Determine the (x, y) coordinate at the center of the cell enclosing the given text.  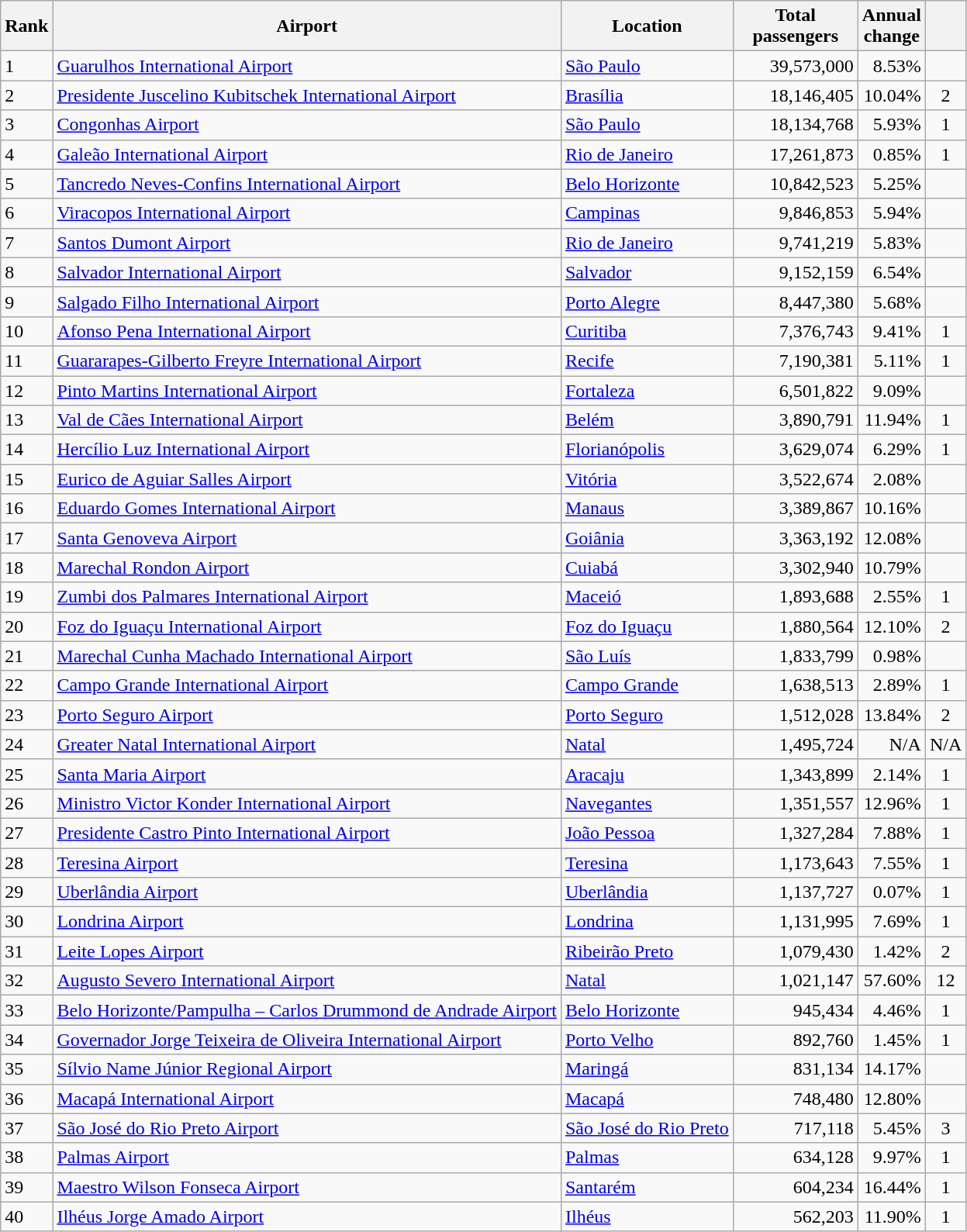
Salvador (647, 272)
0.85% (892, 154)
18,146,405 (796, 95)
Curitiba (647, 331)
38 (26, 1158)
Fortaleza (647, 390)
57.60% (892, 981)
Uberlândia Airport (307, 892)
4.46% (892, 1010)
12.96% (892, 803)
24 (26, 744)
Guararapes-Gilberto Freyre International Airport (307, 361)
Santa Genoveva Airport (307, 538)
1,351,557 (796, 803)
37 (26, 1128)
Tancredo Neves-Confins International Airport (307, 184)
5.93% (892, 125)
1,833,799 (796, 656)
562,203 (796, 1216)
Palmas Airport (307, 1158)
2.08% (892, 479)
João Pessoa (647, 833)
1.45% (892, 1040)
8 (26, 272)
1,880,564 (796, 626)
831,134 (796, 1069)
26 (26, 803)
7,376,743 (796, 331)
9.09% (892, 390)
Ilhéus (647, 1216)
Eduardo Gomes International Airport (307, 509)
39,573,000 (796, 66)
13 (26, 420)
Marechal Rondon Airport (307, 568)
Galeão International Airport (307, 154)
23 (26, 715)
7.88% (892, 833)
0.07% (892, 892)
Totalpassengers (796, 26)
1,021,147 (796, 981)
Belém (647, 420)
29 (26, 892)
717,118 (796, 1128)
Guarulhos International Airport (307, 66)
21 (26, 656)
1,137,727 (796, 892)
Macapá (647, 1099)
10.16% (892, 509)
Florianópolis (647, 450)
6,501,822 (796, 390)
Palmas (647, 1158)
Brasília (647, 95)
Vitória (647, 479)
Porto Velho (647, 1040)
Salgado Filho International Airport (307, 302)
Cuiabá (647, 568)
1,173,643 (796, 863)
1,131,995 (796, 922)
11 (26, 361)
1,327,284 (796, 833)
3,389,867 (796, 509)
Augusto Severo International Airport (307, 981)
634,128 (796, 1158)
Manaus (647, 509)
4 (26, 154)
Porto Alegre (647, 302)
1,638,513 (796, 685)
Afonso Pena International Airport (307, 331)
7.55% (892, 863)
892,760 (796, 1040)
604,234 (796, 1187)
7,190,381 (796, 361)
3,363,192 (796, 538)
Rank (26, 26)
7.69% (892, 922)
6.54% (892, 272)
Viracopos International Airport (307, 213)
Aracaju (647, 774)
Foz do Iguaçu (647, 626)
28 (26, 863)
10.79% (892, 568)
33 (26, 1010)
Campo Grande (647, 685)
6 (26, 213)
40 (26, 1216)
5.11% (892, 361)
Maestro Wilson Fonseca Airport (307, 1187)
Zumbi dos Palmares International Airport (307, 597)
Ministro Victor Konder International Airport (307, 803)
14.17% (892, 1069)
17 (26, 538)
Teresina Airport (307, 863)
35 (26, 1069)
18,134,768 (796, 125)
12.10% (892, 626)
5.83% (892, 243)
31 (26, 951)
9,741,219 (796, 243)
30 (26, 922)
8.53% (892, 66)
Airport (307, 26)
5.94% (892, 213)
Navegantes (647, 803)
0.98% (892, 656)
Foz do Iguaçu International Airport (307, 626)
São Luís (647, 656)
Marechal Cunha Machado International Airport (307, 656)
Londrina Airport (307, 922)
32 (26, 981)
Presidente Juscelino Kubitschek International Airport (307, 95)
8,447,380 (796, 302)
Pinto Martins International Airport (307, 390)
Maceió (647, 597)
1,512,028 (796, 715)
9,152,159 (796, 272)
19 (26, 597)
Sílvio Name Júnior Regional Airport (307, 1069)
9.41% (892, 331)
Governador Jorge Teixeira de Oliveira International Airport (307, 1040)
18 (26, 568)
Recife (647, 361)
Eurico de Aguiar Salles Airport (307, 479)
Ilhéus Jorge Amado Airport (307, 1216)
5 (26, 184)
Salvador International Airport (307, 272)
10 (26, 331)
7 (26, 243)
11.90% (892, 1216)
Presidente Castro Pinto International Airport (307, 833)
10.04% (892, 95)
São José do Rio Preto Airport (307, 1128)
9,846,853 (796, 213)
9 (26, 302)
27 (26, 833)
3,890,791 (796, 420)
2.89% (892, 685)
Santarém (647, 1187)
5.45% (892, 1128)
1,495,724 (796, 744)
17,261,873 (796, 154)
Uberlândia (647, 892)
3,522,674 (796, 479)
Londrina (647, 922)
16 (26, 509)
22 (26, 685)
Belo Horizonte/Pampulha – Carlos Drummond de Andrade Airport (307, 1010)
15 (26, 479)
16.44% (892, 1187)
6.29% (892, 450)
Annualchange (892, 26)
Teresina (647, 863)
9.97% (892, 1158)
2.55% (892, 597)
Campo Grande International Airport (307, 685)
Val de Cães International Airport (307, 420)
5.25% (892, 184)
11.94% (892, 420)
Hercílio Luz International Airport (307, 450)
12.08% (892, 538)
Porto Seguro Airport (307, 715)
1,343,899 (796, 774)
Campinas (647, 213)
Porto Seguro (647, 715)
Greater Natal International Airport (307, 744)
Location (647, 26)
São José do Rio Preto (647, 1128)
14 (26, 450)
945,434 (796, 1010)
Ribeirão Preto (647, 951)
Santa Maria Airport (307, 774)
3,302,940 (796, 568)
5.68% (892, 302)
1,893,688 (796, 597)
Maringá (647, 1069)
Macapá International Airport (307, 1099)
10,842,523 (796, 184)
25 (26, 774)
34 (26, 1040)
20 (26, 626)
Goiânia (647, 538)
3,629,074 (796, 450)
1,079,430 (796, 951)
Leite Lopes Airport (307, 951)
13.84% (892, 715)
12.80% (892, 1099)
Congonhas Airport (307, 125)
1.42% (892, 951)
Santos Dumont Airport (307, 243)
2.14% (892, 774)
36 (26, 1099)
39 (26, 1187)
748,480 (796, 1099)
